Detect which cell encompasses the target text, then output its [x, y] center coordinate. 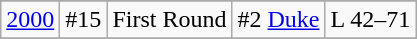
2000 [30, 20]
#15 [84, 20]
First Round [170, 20]
L 42–71 [370, 20]
#2 Duke [278, 20]
